Search for the cell housing the specified text and yield its [x, y] center coordinate. 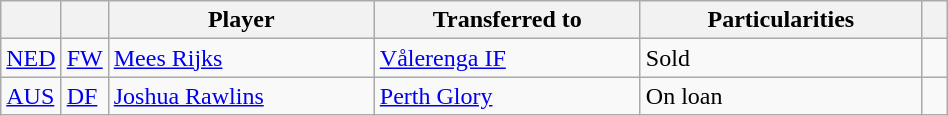
Vålerenga IF [507, 58]
On loan [780, 96]
FW [84, 58]
NED [31, 58]
AUS [31, 96]
Player [241, 20]
Perth Glory [507, 96]
Transferred to [507, 20]
Mees Rijks [241, 58]
DF [84, 96]
Particularities [780, 20]
Sold [780, 58]
Joshua Rawlins [241, 96]
